Extract the (x, y) coordinate from the center of the cell holding the provided text.  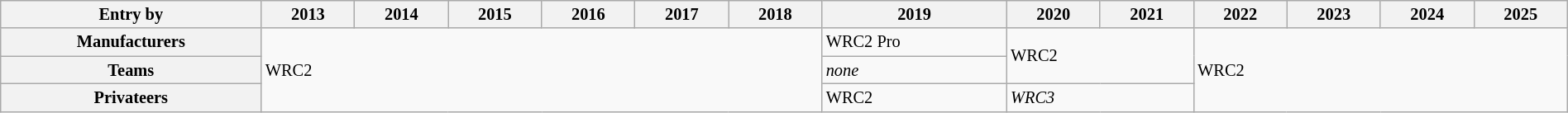
2022 (1241, 15)
Teams (131, 70)
Entry by (131, 15)
2014 (402, 15)
WRC2 Pro (915, 42)
2021 (1146, 15)
none (915, 70)
WRC3 (1100, 98)
2017 (681, 15)
Privateers (131, 98)
Manufacturers (131, 42)
2013 (308, 15)
2019 (915, 15)
2015 (495, 15)
2025 (1520, 15)
2016 (589, 15)
2020 (1054, 15)
2023 (1333, 15)
2024 (1427, 15)
2018 (776, 15)
